Find where the given text appears and provide that cell's center as (x, y) coordinate. 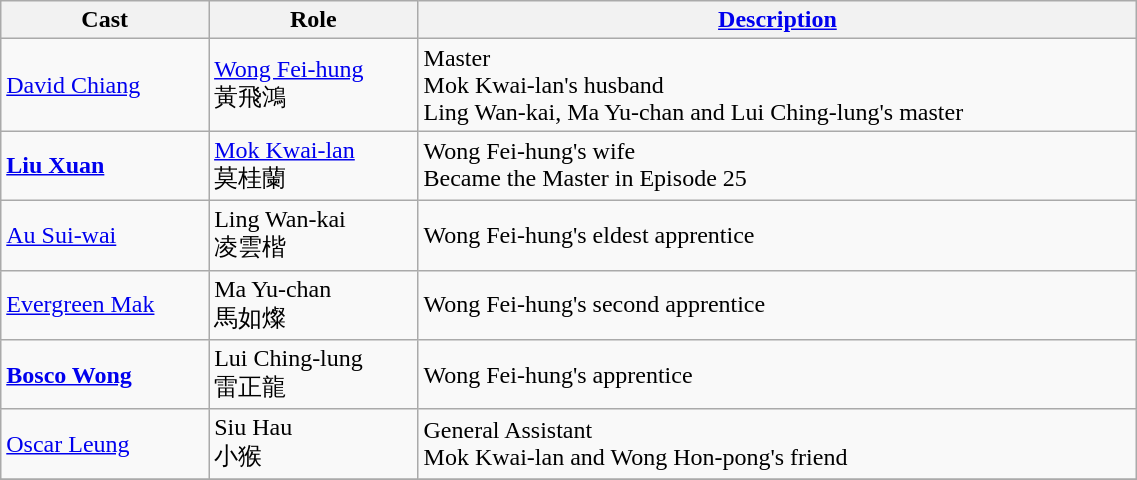
Wong Fei-hung's eldest apprentice (778, 235)
Siu Hau小猴 (314, 444)
Bosco Wong (105, 375)
Oscar Leung (105, 444)
Ling Wan-kai凌雲楷 (314, 235)
General AssistantMok Kwai-lan and Wong Hon-pong's friend (778, 444)
Description (778, 20)
Lui Ching-lung雷正龍 (314, 375)
Role (314, 20)
David Chiang (105, 85)
Au Sui-wai (105, 235)
Evergreen Mak (105, 305)
Liu Xuan (105, 166)
Wong Fei-hung's wifeBecame the Master in Episode 25 (778, 166)
Wong Fei-hung's second apprentice (778, 305)
Wong Fei-hung黃飛鴻 (314, 85)
Mok Kwai-lan莫桂蘭 (314, 166)
Cast (105, 20)
Wong Fei-hung's apprentice (778, 375)
MasterMok Kwai-lan's husbandLing Wan-kai, Ma Yu-chan and Lui Ching-lung's master (778, 85)
Ma Yu-chan馬如燦 (314, 305)
